Extract the [x, y] coordinate from the center of the cell holding the provided text.  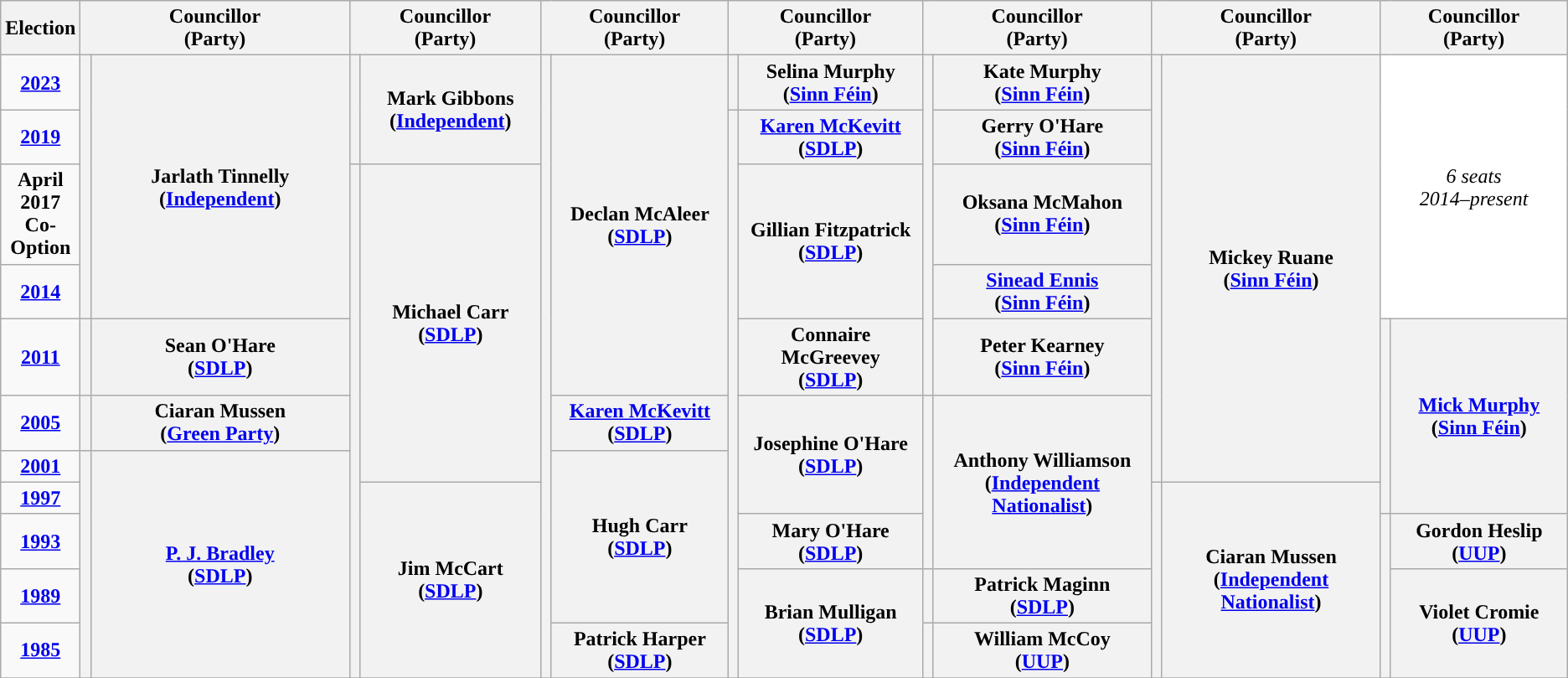
2011 [40, 357]
2001 [40, 466]
Connaire McGreevey (SDLP) [831, 357]
1993 [40, 541]
Jim McCart (SDLP) [451, 580]
P. J. Bradley (SDLP) [219, 563]
Hugh Carr (SDLP) [640, 536]
William McCoy (UUP) [1042, 650]
Ciaran Mussen (Green Party) [219, 422]
1989 [40, 595]
Selina Murphy (Sinn Féin) [831, 82]
2023 [40, 82]
Josephine O'Hare (SDLP) [831, 454]
April 2017 Co-Option [40, 215]
Gillian Fitzpatrick (SDLP) [831, 241]
Peter Kearney (Sinn Féin) [1042, 357]
2005 [40, 422]
2019 [40, 137]
Ciaran Mussen (Independent Nationalist) [1271, 580]
Mark Gibbons (Independent) [451, 110]
Violet Cromie (UUP) [1479, 623]
Jarlath Tinnelly (Independent) [219, 187]
Anthony Williamson (Independent Nationalist) [1042, 482]
Mick Murphy (Sinn Féin) [1479, 416]
Mary O'Hare (SDLP) [831, 541]
Sean O'Hare (SDLP) [219, 357]
Gerry O'Hare (Sinn Féin) [1042, 137]
Declan McAleer (SDLP) [640, 225]
Election [40, 28]
Oksana McMahon (Sinn Féin) [1042, 215]
Patrick Maginn (SDLP) [1042, 595]
2014 [40, 292]
6 seats2014–present [1474, 187]
Brian Mulligan (SDLP) [831, 623]
Kate Murphy (Sinn Féin) [1042, 82]
Mickey Ruane (Sinn Féin) [1271, 268]
Patrick Harper (SDLP) [640, 650]
1997 [40, 498]
Sinead Ennis (Sinn Féin) [1042, 292]
Gordon Heslip (UUP) [1479, 541]
1985 [40, 650]
Michael Carr (SDLP) [451, 323]
